Return (x, y) of the center of cell containing provided text 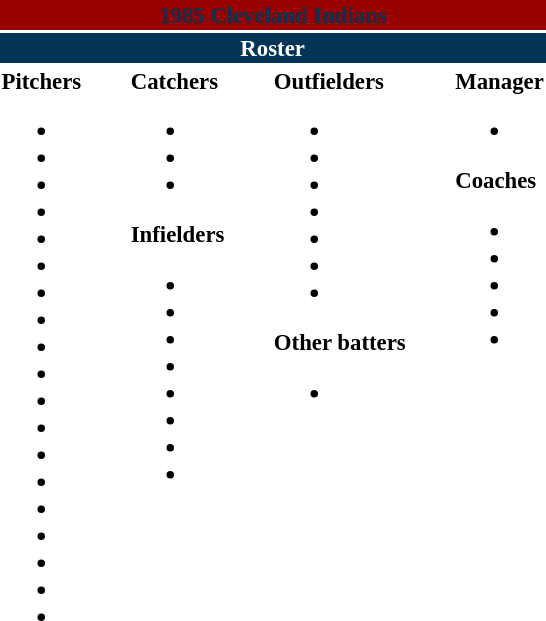
1985 Cleveland Indians (272, 15)
Roster (272, 48)
